Identify which cell holds the provided text, then report its (x, y) central coordinate. 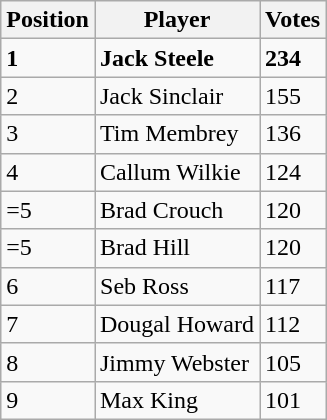
3 (48, 134)
4 (48, 172)
7 (48, 324)
124 (293, 172)
136 (293, 134)
Tim Membrey (176, 134)
Brad Crouch (176, 210)
112 (293, 324)
105 (293, 362)
Votes (293, 20)
Jimmy Webster (176, 362)
155 (293, 96)
Max King (176, 400)
9 (48, 400)
6 (48, 286)
234 (293, 58)
Seb Ross (176, 286)
101 (293, 400)
117 (293, 286)
Dougal Howard (176, 324)
8 (48, 362)
Jack Steele (176, 58)
Brad Hill (176, 248)
Position (48, 20)
Jack Sinclair (176, 96)
2 (48, 96)
Player (176, 20)
Callum Wilkie (176, 172)
1 (48, 58)
